For the text-containing cell, return its midpoint in [x, y] coordinate format. 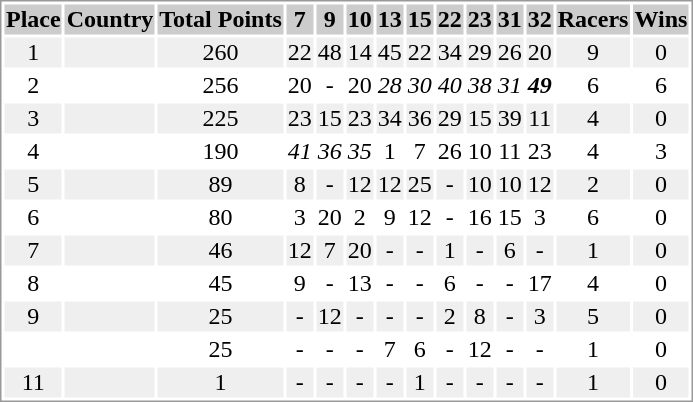
49 [540, 85]
14 [360, 53]
28 [390, 85]
16 [480, 217]
Country [110, 19]
Place [33, 19]
225 [220, 119]
35 [360, 151]
260 [220, 53]
38 [480, 85]
46 [220, 251]
40 [450, 85]
256 [220, 85]
30 [420, 85]
Racers [593, 19]
17 [540, 283]
80 [220, 217]
190 [220, 151]
Total Points [220, 19]
Wins [661, 19]
48 [330, 53]
41 [300, 151]
39 [510, 119]
89 [220, 185]
32 [540, 19]
